Provide the [X, Y] coordinate of the cell's center where the given text is located.  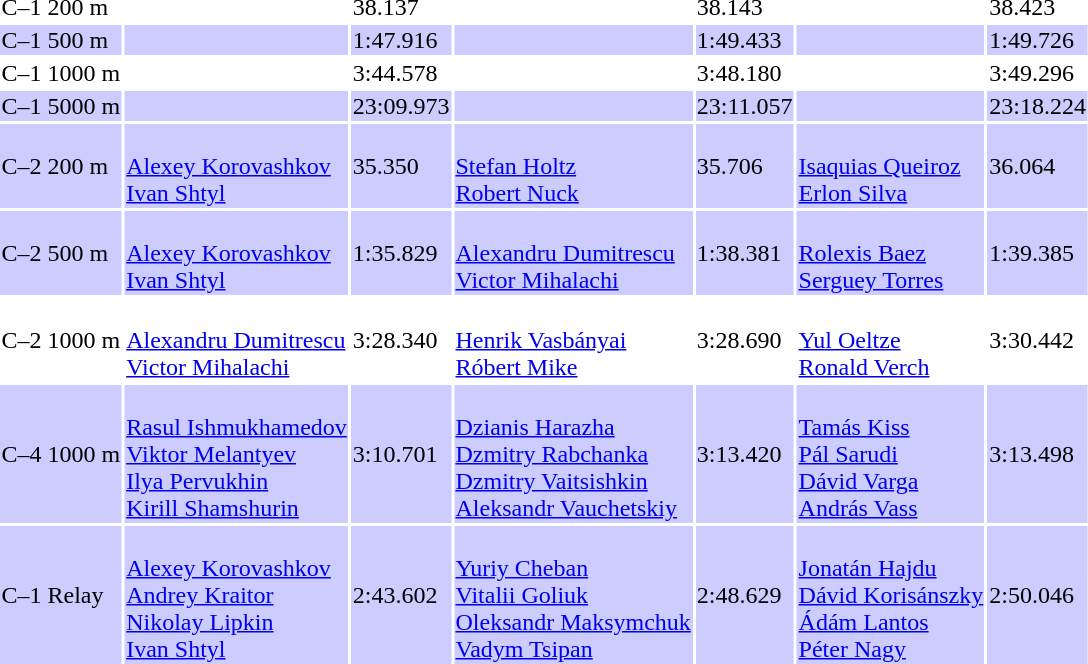
C–2 1000 m [61, 340]
1:39.385 [1038, 253]
Tamás KissPál SarudiDávid VargaAndrás Vass [891, 454]
2:43.602 [401, 595]
1:49.726 [1038, 40]
1:47.916 [401, 40]
3:28.340 [401, 340]
23:11.057 [744, 106]
35.350 [401, 166]
3:13.498 [1038, 454]
Jonatán HajduDávid KorisánszkyÁdám LantosPéter Nagy [891, 595]
Yul OeltzeRonald Verch [891, 340]
3:48.180 [744, 73]
C–1 5000 m [61, 106]
36.064 [1038, 166]
C–1 Relay [61, 595]
C–4 1000 m [61, 454]
Stefan HoltzRobert Nuck [573, 166]
C–2 200 m [61, 166]
3:49.296 [1038, 73]
Isaquias QueirozErlon Silva [891, 166]
C–1 500 m [61, 40]
3:30.442 [1038, 340]
3:13.420 [744, 454]
3:44.578 [401, 73]
Rasul IshmukhamedovViktor MelantyevIlya PervukhinKirill Shamshurin [237, 454]
1:38.381 [744, 253]
1:49.433 [744, 40]
2:50.046 [1038, 595]
Alexey KorovashkovAndrey KraitorNikolay LipkinIvan Shtyl [237, 595]
35.706 [744, 166]
C–1 1000 m [61, 73]
C–2 500 m [61, 253]
Henrik VasbányaiRóbert Mike [573, 340]
Yuriy ChebanVitalii GoliukOleksandr MaksymchukVadym Tsipan [573, 595]
23:18.224 [1038, 106]
2:48.629 [744, 595]
23:09.973 [401, 106]
3:28.690 [744, 340]
1:35.829 [401, 253]
Dzianis HarazhaDzmitry RabchankaDzmitry VaitsishkinAleksandr Vauchetskiy [573, 454]
Rolexis BaezSerguey Torres [891, 253]
3:10.701 [401, 454]
